Extract the [X, Y] coordinate from the center of the cell holding the provided text.  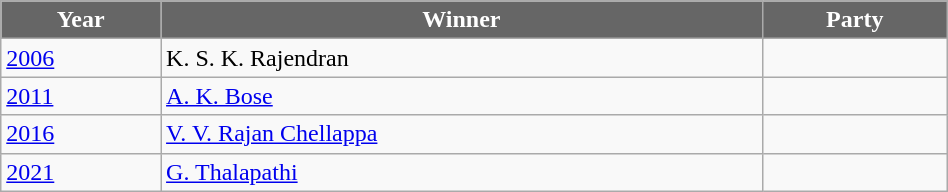
2016 [81, 134]
Winner [462, 20]
2006 [81, 58]
G. Thalapathi [462, 172]
2021 [81, 172]
A. K. Bose [462, 96]
K. S. K. Rajendran [462, 58]
2011 [81, 96]
Year [81, 20]
Party [854, 20]
V. V. Rajan Chellappa [462, 134]
